Locate the cell with the specified text and output its [x, y] center coordinate. 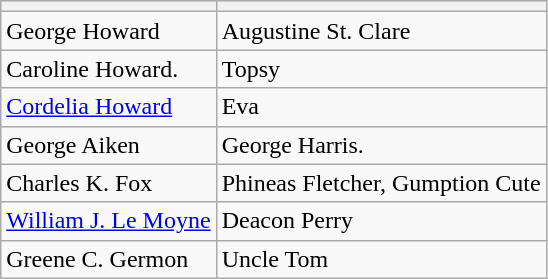
Deacon Perry [381, 221]
Augustine St. Clare [381, 31]
George Howard [108, 31]
Eva [381, 107]
George Aiken [108, 145]
Cordelia Howard [108, 107]
William J. Le Moyne [108, 221]
Charles K. Fox [108, 183]
Phineas Fletcher, Gumption Cute [381, 183]
Uncle Tom [381, 259]
George Harris. [381, 145]
Greene C. Germon [108, 259]
Topsy [381, 69]
Caroline Howard. [108, 69]
